Locate the cell with the specified text and output its (x, y) center coordinate. 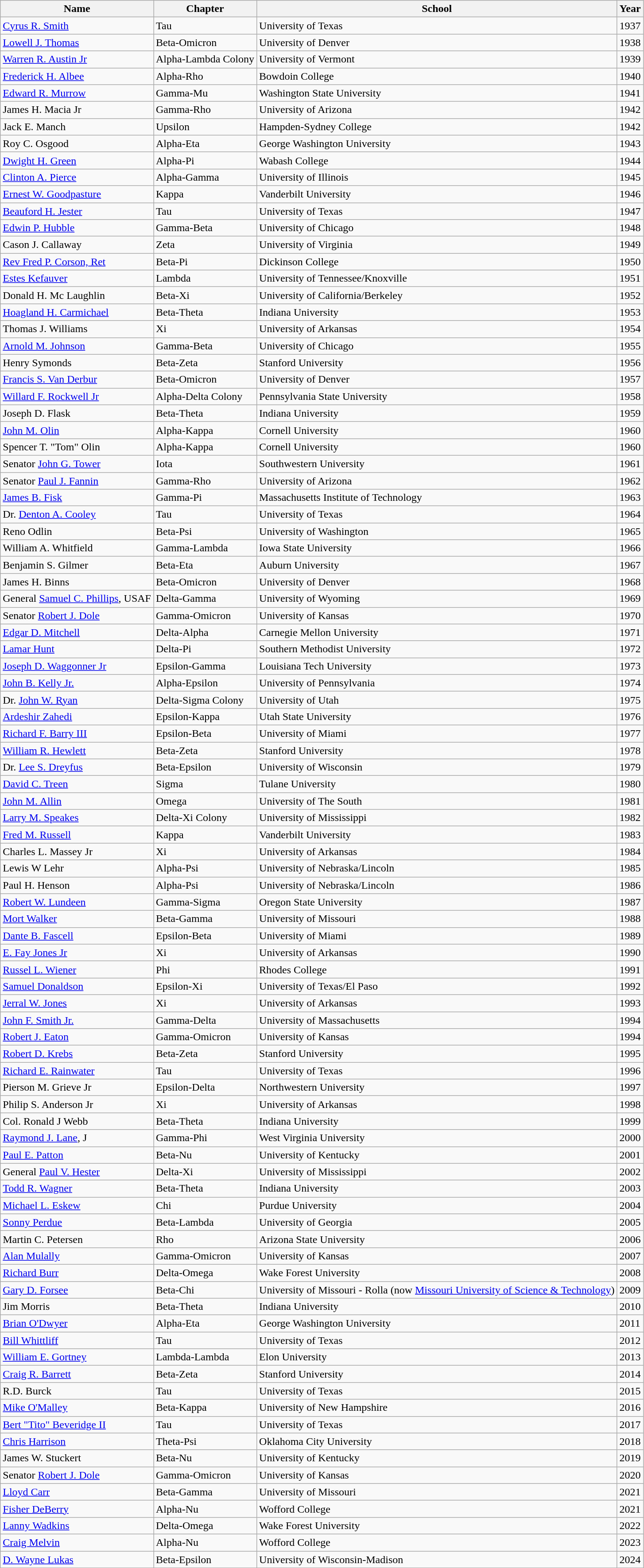
2009 (630, 1290)
Sonny Perdue (77, 1222)
1982 (630, 818)
Auburn University (437, 565)
1959 (630, 413)
Alpha-Pi (205, 160)
1998 (630, 1104)
Gamma-Delta (205, 1020)
Paul E. Patton (77, 1155)
1969 (630, 599)
1996 (630, 1071)
Utah State University (437, 716)
Purdue University (437, 1205)
Gamma-Phi (205, 1138)
Craig R. Barrett (77, 1374)
Gamma-Mu (205, 93)
Richard F. Barry III (77, 733)
1978 (630, 751)
Lanny Wadkins (77, 1525)
Gamma-Pi (205, 498)
University of New Hampshire (437, 1408)
1985 (630, 868)
Philip S. Anderson Jr (77, 1104)
Epsilon-Kappa (205, 716)
University of Illinois (437, 177)
1966 (630, 548)
Delta-Pi (205, 649)
Year (630, 9)
Col. Ronald J Webb (77, 1121)
Donald H. Mc Laughlin (77, 295)
Beta-Pi (205, 262)
1954 (630, 329)
Spencer T. "Tom" Olin (77, 447)
Rhodes College (437, 969)
University of Washington (437, 531)
1955 (630, 346)
2011 (630, 1324)
Raymond J. Lane, J (77, 1138)
Louisiana Tech University (437, 666)
2006 (630, 1239)
Dr. Lee S. Dreyfus (77, 767)
Edwin P. Hubble (77, 228)
James H. Macia Jr (77, 110)
Alan Mulally (77, 1256)
1947 (630, 211)
University of Missouri - Rolla (now Missouri University of Science & Technology) (437, 1290)
University of Utah (437, 700)
Edgar D. Mitchell (77, 632)
Jack E. Manch (77, 127)
David C. Treen (77, 784)
1940 (630, 76)
Brian O'Dwyer (77, 1324)
University of Georgia (437, 1222)
1980 (630, 784)
Rev Fred P. Corson, Ret (77, 262)
Russel L. Wiener (77, 969)
2012 (630, 1340)
1937 (630, 26)
1995 (630, 1054)
Theta-Psi (205, 1441)
William E. Gortney (77, 1357)
2013 (630, 1357)
University of Texas/El Paso (437, 986)
1975 (630, 700)
Beta-Eta (205, 565)
Northwestern University (437, 1088)
Beta-Lambda (205, 1222)
John B. Kelly Jr. (77, 683)
Upsilon (205, 127)
Dr. Denton A. Cooley (77, 515)
General Samuel C. Phillips, USAF (77, 599)
1939 (630, 59)
Oklahoma City University (437, 1441)
Senator John G. Tower (77, 464)
Name (77, 9)
Warren R. Austin Jr (77, 59)
Delta-Xi Colony (205, 818)
2017 (630, 1425)
Bowdoin College (437, 76)
Omega (205, 801)
Epsilon-Gamma (205, 666)
Carnegie Mellon University (437, 632)
Lowell J. Thomas (77, 43)
1970 (630, 616)
West Virginia University (437, 1138)
2019 (630, 1458)
Dickinson College (437, 262)
Martin C. Petersen (77, 1239)
Beta-Xi (205, 295)
1971 (630, 632)
Lambda-Lambda (205, 1357)
Elon University (437, 1357)
1999 (630, 1121)
Robert D. Krebs (77, 1054)
University of Tennessee/Knoxville (437, 279)
1964 (630, 515)
1993 (630, 1003)
Edward R. Murrow (77, 93)
Lambda (205, 279)
University of California/Berkeley (437, 295)
Joseph D. Flask (77, 413)
Alpha-Rho (205, 76)
1987 (630, 902)
2002 (630, 1172)
1952 (630, 295)
1961 (630, 464)
E. Fay Jones Jr (77, 952)
Zeta (205, 245)
Iota (205, 464)
1991 (630, 969)
1963 (630, 498)
Hoagland H. Carmichael (77, 312)
Cyrus R. Smith (77, 26)
John F. Smith Jr. (77, 1020)
1972 (630, 649)
John M. Olin (77, 430)
Roy C. Osgood (77, 143)
Alpha-Epsilon (205, 683)
1984 (630, 852)
1946 (630, 194)
1958 (630, 396)
1945 (630, 177)
1976 (630, 716)
Craig Melvin (77, 1542)
Francis S. Van Derbur (77, 379)
1951 (630, 279)
Delta-Xi (205, 1172)
Arnold M. Johnson (77, 346)
1986 (630, 885)
Mike O'Malley (77, 1408)
Paul H. Henson (77, 885)
Epsilon-Xi (205, 986)
1988 (630, 919)
1990 (630, 952)
University of The South (437, 801)
Sigma (205, 784)
Epsilon-Delta (205, 1088)
Beauford H. Jester (77, 211)
Pennsylvania State University (437, 396)
Ernest W. Goodpasture (77, 194)
Phi (205, 969)
2020 (630, 1475)
Southwestern University (437, 464)
Henry Symonds (77, 363)
1968 (630, 582)
John M. Allin (77, 801)
Ardeshir Zahedi (77, 716)
Washington State University (437, 93)
1992 (630, 986)
1943 (630, 143)
University of Wisconsin-Madison (437, 1559)
Alpha-Lambda Colony (205, 59)
1973 (630, 666)
Arizona State University (437, 1239)
Frederick H. Albee (77, 76)
1957 (630, 379)
2024 (630, 1559)
2003 (630, 1189)
2008 (630, 1273)
Gamma-Sigma (205, 902)
Beta-Psi (205, 531)
University of Massachusetts (437, 1020)
Delta-Sigma Colony (205, 700)
Joseph D. Waggonner Jr (77, 666)
Jerral W. Jones (77, 1003)
James H. Binns (77, 582)
Lamar Hunt (77, 649)
1938 (630, 43)
2000 (630, 1138)
1965 (630, 531)
Thomas J. Williams (77, 329)
Willard F. Rockwell Jr (77, 396)
1983 (630, 835)
1974 (630, 683)
Massachusetts Institute of Technology (437, 498)
2016 (630, 1408)
Oregon State University (437, 902)
2007 (630, 1256)
2001 (630, 1155)
2005 (630, 1222)
1949 (630, 245)
Delta-Alpha (205, 632)
Chapter (205, 9)
2015 (630, 1391)
University of Wisconsin (437, 767)
Robert W. Lundeen (77, 902)
Bert "Tito" Beveridge II (77, 1425)
1981 (630, 801)
Clinton A. Pierce (77, 177)
Gary D. Forsee (77, 1290)
Iowa State University (437, 548)
Jim Morris (77, 1307)
Dante B. Fascell (77, 936)
Cason J. Callaway (77, 245)
Samuel Donaldson (77, 986)
William A. Whitfield (77, 548)
1948 (630, 228)
Alpha-Gamma (205, 177)
2023 (630, 1542)
Robert J. Eaton (77, 1037)
Beta-Kappa (205, 1408)
Alpha-Delta Colony (205, 396)
University of Virginia (437, 245)
Richard Burr (77, 1273)
1979 (630, 767)
School (437, 9)
2010 (630, 1307)
Estes Kefauver (77, 279)
Dwight H. Green (77, 160)
1941 (630, 93)
R.D. Burck (77, 1391)
1989 (630, 936)
Richard E. Rainwater (77, 1071)
1977 (630, 733)
1997 (630, 1088)
Michael L. Eskew (77, 1205)
Beta-Chi (205, 1290)
1944 (630, 160)
William R. Hewlett (77, 751)
Chi (205, 1205)
Lloyd Carr (77, 1492)
Mort Walker (77, 919)
Larry M. Speakes (77, 818)
Fisher DeBerry (77, 1509)
Gamma-Lambda (205, 548)
Wabash College (437, 160)
1962 (630, 480)
1956 (630, 363)
James W. Stuckert (77, 1458)
University of Vermont (437, 59)
James B. Fisk (77, 498)
Delta-Gamma (205, 599)
2022 (630, 1525)
University of Wyoming (437, 599)
2018 (630, 1441)
1967 (630, 565)
Bill Whittliff (77, 1340)
D. Wayne Lukas (77, 1559)
Fred M. Russell (77, 835)
1950 (630, 262)
Tulane University (437, 784)
2014 (630, 1374)
Southern Methodist University (437, 649)
Lewis W Lehr (77, 868)
Benjamin S. Gilmer (77, 565)
Hampden-Sydney College (437, 127)
Reno Odlin (77, 531)
Senator Paul J. Fannin (77, 480)
University of Pennsylvania (437, 683)
General Paul V. Hester (77, 1172)
Charles L. Massey Jr (77, 852)
Rho (205, 1239)
Chris Harrison (77, 1441)
Dr. John W. Ryan (77, 700)
2004 (630, 1205)
Todd R. Wagner (77, 1189)
1953 (630, 312)
Pierson M. Grieve Jr (77, 1088)
